Output the (x, y) coordinate of the center of the cell containing the given text.  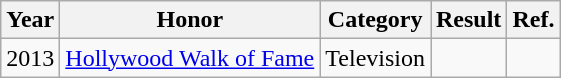
Television (376, 58)
Honor (190, 20)
Ref. (534, 20)
Result (468, 20)
2013 (30, 58)
Category (376, 20)
Year (30, 20)
Hollywood Walk of Fame (190, 58)
